For the text-containing cell, return its midpoint in [X, Y] coordinate format. 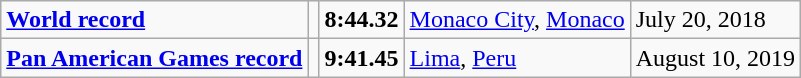
Pan American Games record [154, 58]
9:41.45 [362, 58]
July 20, 2018 [715, 20]
World record [154, 20]
August 10, 2019 [715, 58]
Lima, Peru [517, 58]
8:44.32 [362, 20]
Monaco City, Monaco [517, 20]
